Determine the [x, y] coordinate at the center of the cell enclosing the given text.  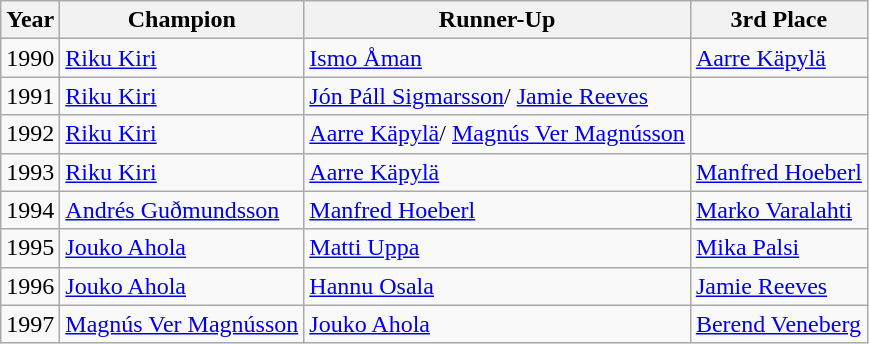
Mika Palsi [778, 248]
1994 [30, 210]
1991 [30, 96]
1992 [30, 134]
1996 [30, 286]
Berend Veneberg [778, 324]
Aarre Käpylä/ Magnús Ver Magnússon [498, 134]
3rd Place [778, 20]
Champion [182, 20]
1993 [30, 172]
Year [30, 20]
Runner-Up [498, 20]
Andrés Guðmundsson [182, 210]
1995 [30, 248]
Hannu Osala [498, 286]
1997 [30, 324]
Marko Varalahti [778, 210]
Ismo Åman [498, 58]
Magnús Ver Magnússon [182, 324]
Jamie Reeves [778, 286]
1990 [30, 58]
Jón Páll Sigmarsson/ Jamie Reeves [498, 96]
Matti Uppa [498, 248]
